Scan for the cell matching the given text and deliver its (x, y) coordinate at center. 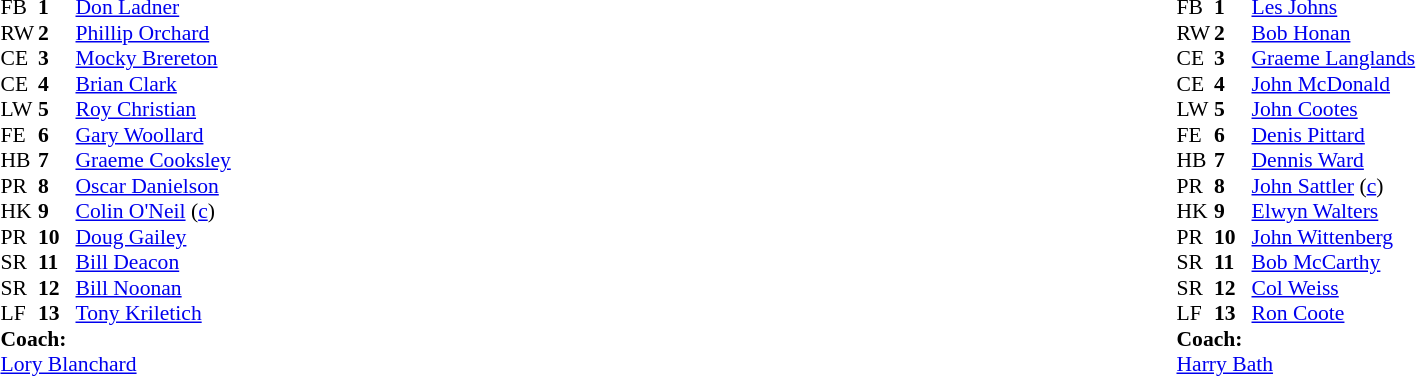
Phillip Orchard (154, 33)
Bill Deacon (154, 263)
Tony Kriletich (154, 313)
Brian Clark (154, 84)
John Wittenberg (1334, 237)
Bill Noonan (154, 288)
Oscar Danielson (154, 186)
Graeme Cooksley (154, 161)
John Cootes (1334, 109)
Dennis Ward (1334, 161)
Mocky Brereton (154, 59)
Ron Coote (1334, 313)
Doug Gailey (154, 237)
John Sattler (c) (1334, 186)
Elwyn Walters (1334, 211)
Roy Christian (154, 109)
Denis Pittard (1334, 135)
Colin O'Neil (c) (154, 211)
Col Weiss (1334, 288)
Gary Woollard (154, 135)
Bob McCarthy (1334, 263)
Bob Honan (1334, 33)
John McDonald (1334, 84)
Graeme Langlands (1334, 59)
